Provide the [X, Y] coordinate of the cell's center where the given text is located.  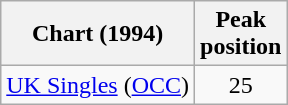
25 [241, 85]
Peakposition [241, 34]
Chart (1994) [98, 34]
UK Singles (OCC) [98, 85]
